Identify which cell holds the provided text, then report its [X, Y] central coordinate. 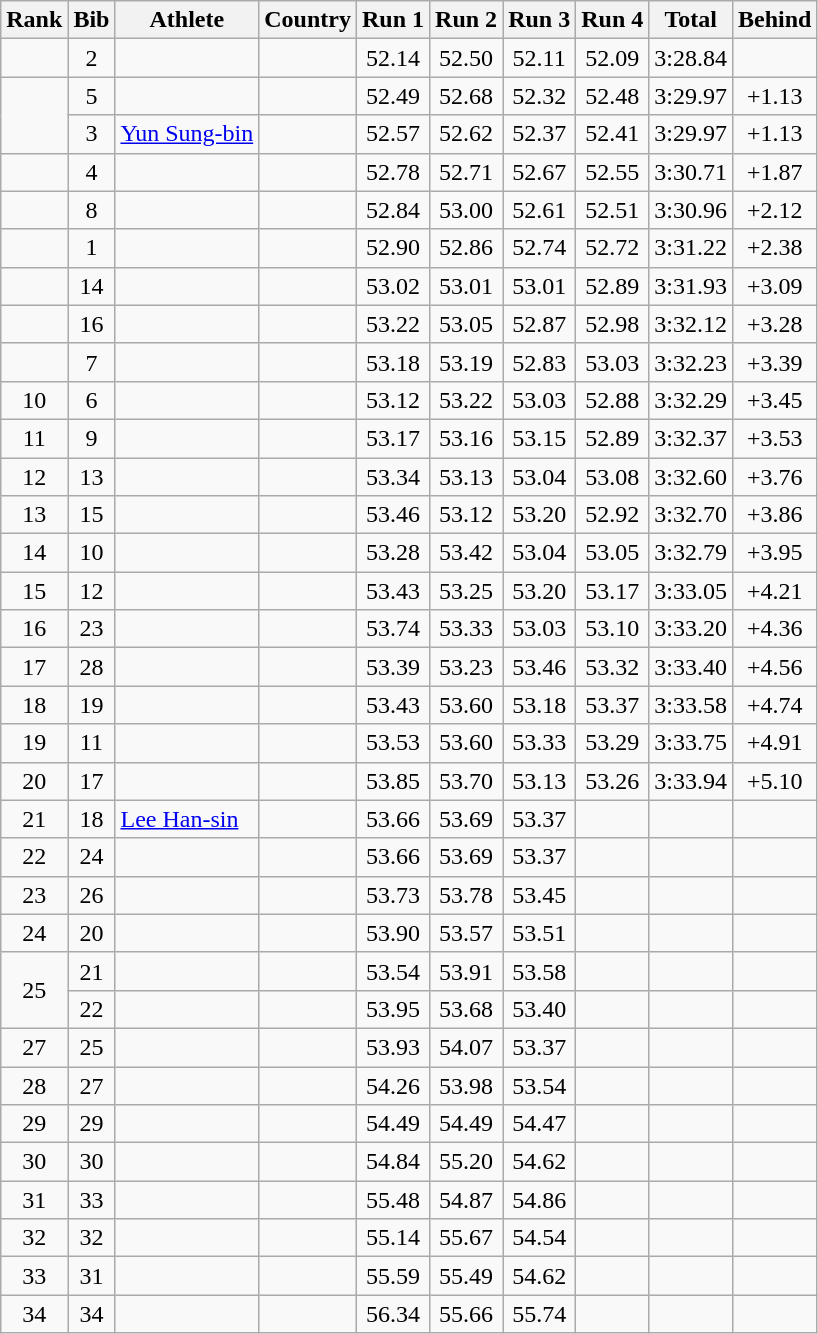
53.85 [392, 781]
53.91 [466, 971]
26 [92, 895]
52.50 [466, 58]
52.61 [540, 210]
52.84 [392, 210]
+2.38 [775, 248]
53.73 [392, 895]
52.72 [612, 248]
53.39 [392, 667]
53.15 [540, 438]
+1.87 [775, 172]
+4.91 [775, 743]
6 [92, 400]
+2.12 [775, 210]
1 [92, 248]
53.95 [392, 1009]
Total [691, 20]
3:32.23 [691, 362]
52.41 [612, 134]
55.66 [466, 1314]
Rank [34, 20]
3:33.05 [691, 591]
54.26 [392, 1085]
53.28 [392, 553]
53.42 [466, 553]
54.54 [540, 1238]
+4.56 [775, 667]
52.32 [540, 96]
52.88 [612, 400]
52.87 [540, 324]
53.58 [540, 971]
3:31.93 [691, 286]
3:30.71 [691, 172]
53.68 [466, 1009]
52.48 [612, 96]
53.74 [392, 629]
52.37 [540, 134]
Run 4 [612, 20]
52.49 [392, 96]
53.78 [466, 895]
3:32.37 [691, 438]
52.86 [466, 248]
54.07 [466, 1047]
53.51 [540, 933]
54.47 [540, 1124]
Lee Han-sin [187, 819]
53.45 [540, 895]
52.83 [540, 362]
55.67 [466, 1238]
Run 2 [466, 20]
52.55 [612, 172]
3:30.96 [691, 210]
55.48 [392, 1200]
+4.36 [775, 629]
52.78 [392, 172]
3:33.94 [691, 781]
56.34 [392, 1314]
+3.28 [775, 324]
+3.53 [775, 438]
+3.76 [775, 477]
53.53 [392, 743]
52.68 [466, 96]
5 [92, 96]
3:33.40 [691, 667]
54.87 [466, 1200]
52.57 [392, 134]
52.71 [466, 172]
55.74 [540, 1314]
4 [92, 172]
3 [92, 134]
Run 1 [392, 20]
3:32.60 [691, 477]
Country [308, 20]
52.62 [466, 134]
53.40 [540, 1009]
54.84 [392, 1162]
3:33.58 [691, 705]
53.32 [612, 667]
52.11 [540, 58]
53.25 [466, 591]
53.23 [466, 667]
3:32.12 [691, 324]
52.98 [612, 324]
53.19 [466, 362]
53.93 [392, 1047]
53.57 [466, 933]
3:32.29 [691, 400]
54.86 [540, 1200]
52.14 [392, 58]
53.90 [392, 933]
3:33.20 [691, 629]
53.16 [466, 438]
53.00 [466, 210]
53.10 [612, 629]
Yun Sung-bin [187, 134]
53.26 [612, 781]
9 [92, 438]
+3.45 [775, 400]
52.74 [540, 248]
53.34 [392, 477]
Run 3 [540, 20]
+4.21 [775, 591]
3:33.75 [691, 743]
3:32.79 [691, 553]
53.29 [612, 743]
55.20 [466, 1162]
3:32.70 [691, 515]
53.08 [612, 477]
53.02 [392, 286]
52.09 [612, 58]
52.51 [612, 210]
Bib [92, 20]
+3.95 [775, 553]
Athlete [187, 20]
52.67 [540, 172]
52.90 [392, 248]
2 [92, 58]
+5.10 [775, 781]
52.92 [612, 515]
55.59 [392, 1276]
53.98 [466, 1085]
7 [92, 362]
8 [92, 210]
55.14 [392, 1238]
+4.74 [775, 705]
3:28.84 [691, 58]
53.70 [466, 781]
+3.09 [775, 286]
+3.39 [775, 362]
3:31.22 [691, 248]
+3.86 [775, 515]
55.49 [466, 1276]
Behind [775, 20]
